Determine the [x, y] coordinate at the center of the cell enclosing the given text.  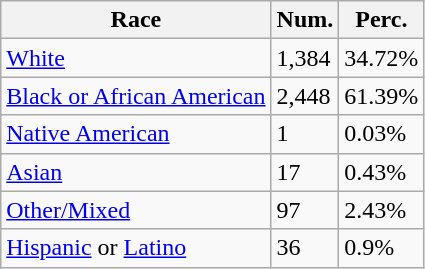
1,384 [305, 58]
0.9% [382, 248]
Black or African American [136, 96]
Num. [305, 20]
White [136, 58]
Race [136, 20]
Native American [136, 134]
17 [305, 172]
Asian [136, 172]
Hispanic or Latino [136, 248]
34.72% [382, 58]
61.39% [382, 96]
Other/Mixed [136, 210]
2.43% [382, 210]
Perc. [382, 20]
0.43% [382, 172]
97 [305, 210]
0.03% [382, 134]
36 [305, 248]
1 [305, 134]
2,448 [305, 96]
